Identify which cell holds the provided text, then report its (x, y) central coordinate. 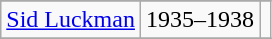
Sid Luckman (71, 20)
1935–1938 (200, 20)
